Extract the [X, Y] coordinate from the center of the cell holding the provided text.  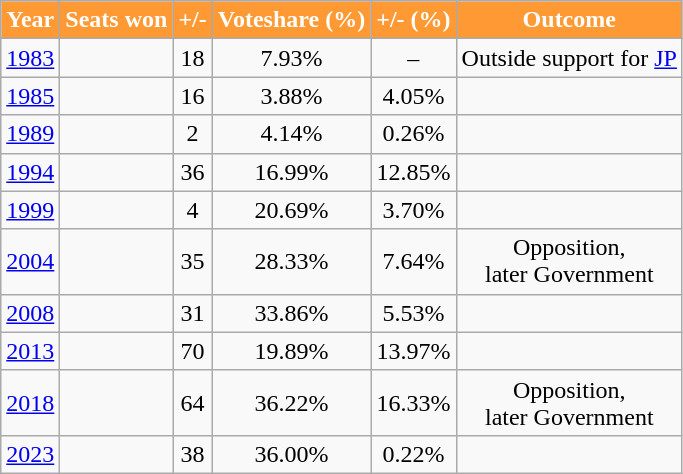
16.99% [291, 172]
0.22% [414, 454]
13.97% [414, 351]
38 [192, 454]
1994 [30, 172]
35 [192, 262]
Outcome [569, 20]
36.00% [291, 454]
1989 [30, 134]
2004 [30, 262]
1999 [30, 210]
16.33% [414, 402]
5.53% [414, 313]
2018 [30, 402]
19.89% [291, 351]
12.85% [414, 172]
4.05% [414, 96]
+/- [192, 20]
2 [192, 134]
7.64% [414, 262]
20.69% [291, 210]
3.88% [291, 96]
2023 [30, 454]
18 [192, 58]
36.22% [291, 402]
2013 [30, 351]
7.93% [291, 58]
0.26% [414, 134]
16 [192, 96]
4.14% [291, 134]
36 [192, 172]
31 [192, 313]
– [414, 58]
28.33% [291, 262]
33.86% [291, 313]
70 [192, 351]
1985 [30, 96]
4 [192, 210]
2008 [30, 313]
Voteshare (%) [291, 20]
3.70% [414, 210]
1983 [30, 58]
Seats won [116, 20]
Outside support for JP [569, 58]
+/- (%) [414, 20]
Year [30, 20]
64 [192, 402]
